Scan for the cell matching the given text and deliver its [X, Y] coordinate at center. 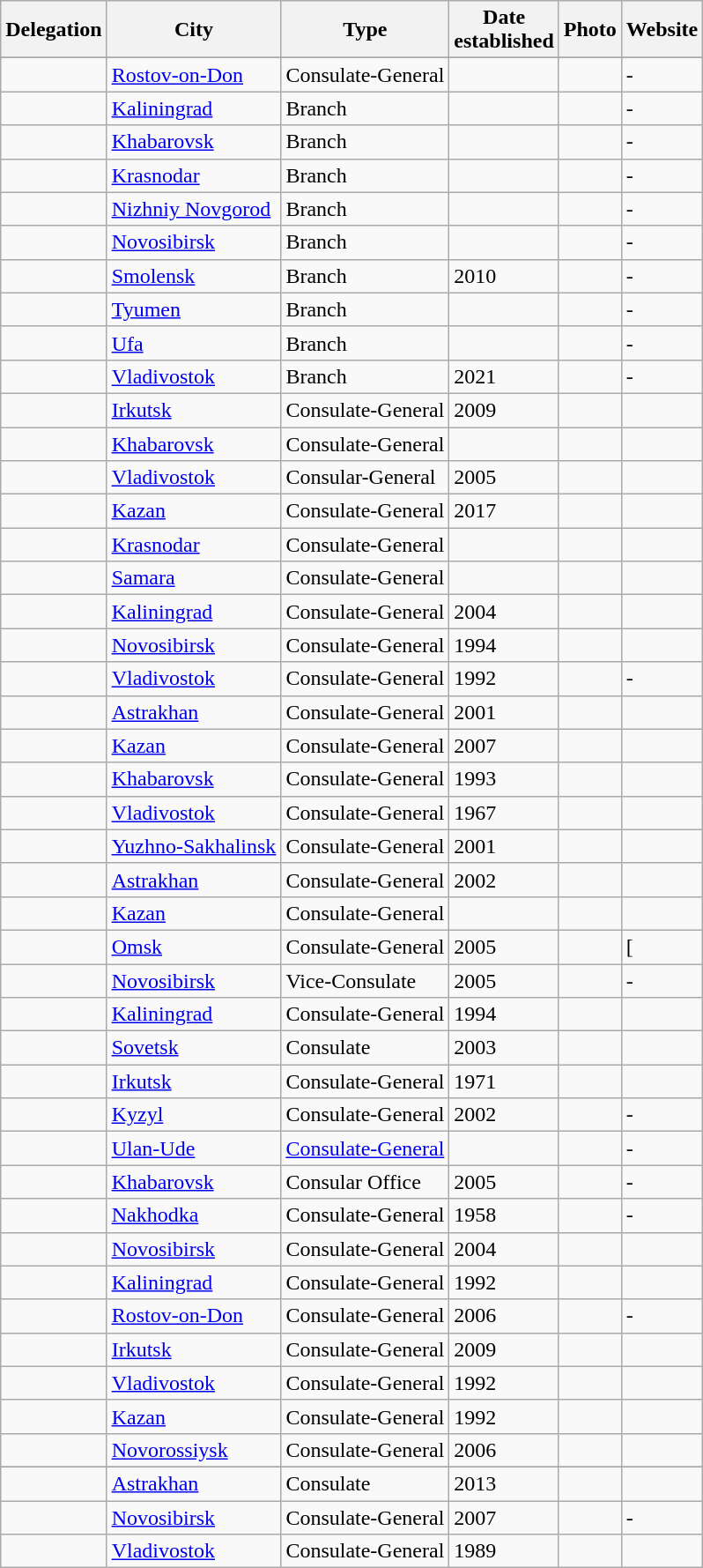
Sovetsk [194, 1048]
Tyumen [194, 309]
Nakhodka [194, 1215]
Consular Office [365, 1182]
1989 [504, 1551]
Samara [194, 578]
Ulan-Ude [194, 1148]
1958 [504, 1215]
Omsk [194, 947]
Photo [590, 30]
City [194, 30]
Ufa [194, 343]
Smolensk [194, 276]
Novorossiysk [194, 1450]
2013 [504, 1483]
2003 [504, 1048]
[ [662, 947]
2017 [504, 511]
Type [365, 30]
1971 [504, 1081]
1967 [504, 813]
Dateestablished [504, 30]
Delegation [54, 30]
1993 [504, 779]
2021 [504, 376]
Vice-Consulate [365, 981]
Website [662, 30]
Kyzyl [194, 1115]
Yuzhno-Sakhalinsk [194, 846]
2010 [504, 276]
Nizhniy Novgorod [194, 209]
Consular-General [365, 478]
